Determine the [X, Y] coordinate at the center of the cell enclosing the given text.  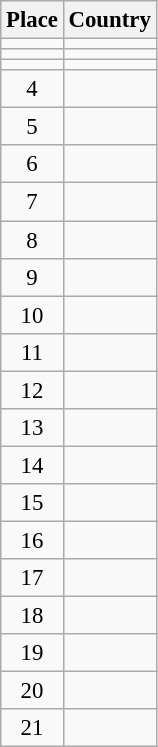
Place [32, 20]
6 [32, 165]
Country [110, 20]
21 [32, 728]
5 [32, 127]
9 [32, 277]
7 [32, 202]
18 [32, 616]
16 [32, 540]
8 [32, 240]
20 [32, 691]
10 [32, 315]
4 [32, 89]
12 [32, 390]
11 [32, 352]
15 [32, 503]
19 [32, 653]
17 [32, 578]
13 [32, 428]
14 [32, 465]
